Return [X, Y] of the center of cell containing provided text 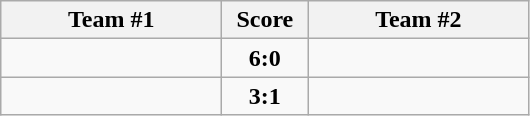
Team #1 [112, 20]
Score [265, 20]
Team #2 [418, 20]
3:1 [265, 96]
6:0 [265, 58]
